Extract the (X, Y) coordinate from the center of the cell holding the provided text.  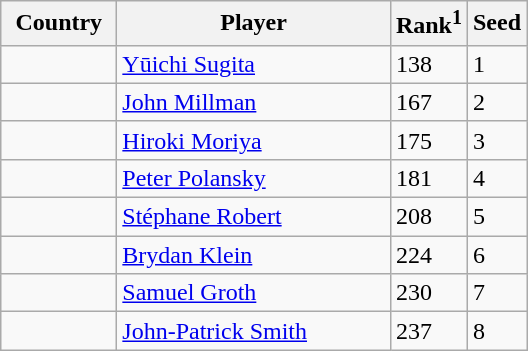
Yūichi Sugita (254, 64)
230 (428, 293)
Country (59, 24)
3 (496, 140)
2 (496, 102)
Rank1 (428, 24)
175 (428, 140)
7 (496, 293)
4 (496, 178)
138 (428, 64)
Stéphane Robert (254, 217)
Player (254, 24)
237 (428, 331)
Brydan Klein (254, 255)
167 (428, 102)
John-Patrick Smith (254, 331)
John Millman (254, 102)
8 (496, 331)
1 (496, 64)
208 (428, 217)
Samuel Groth (254, 293)
5 (496, 217)
Peter Polansky (254, 178)
6 (496, 255)
181 (428, 178)
Seed (496, 24)
224 (428, 255)
Hiroki Moriya (254, 140)
